Extract the [X, Y] coordinate from the center of the cell holding the provided text.  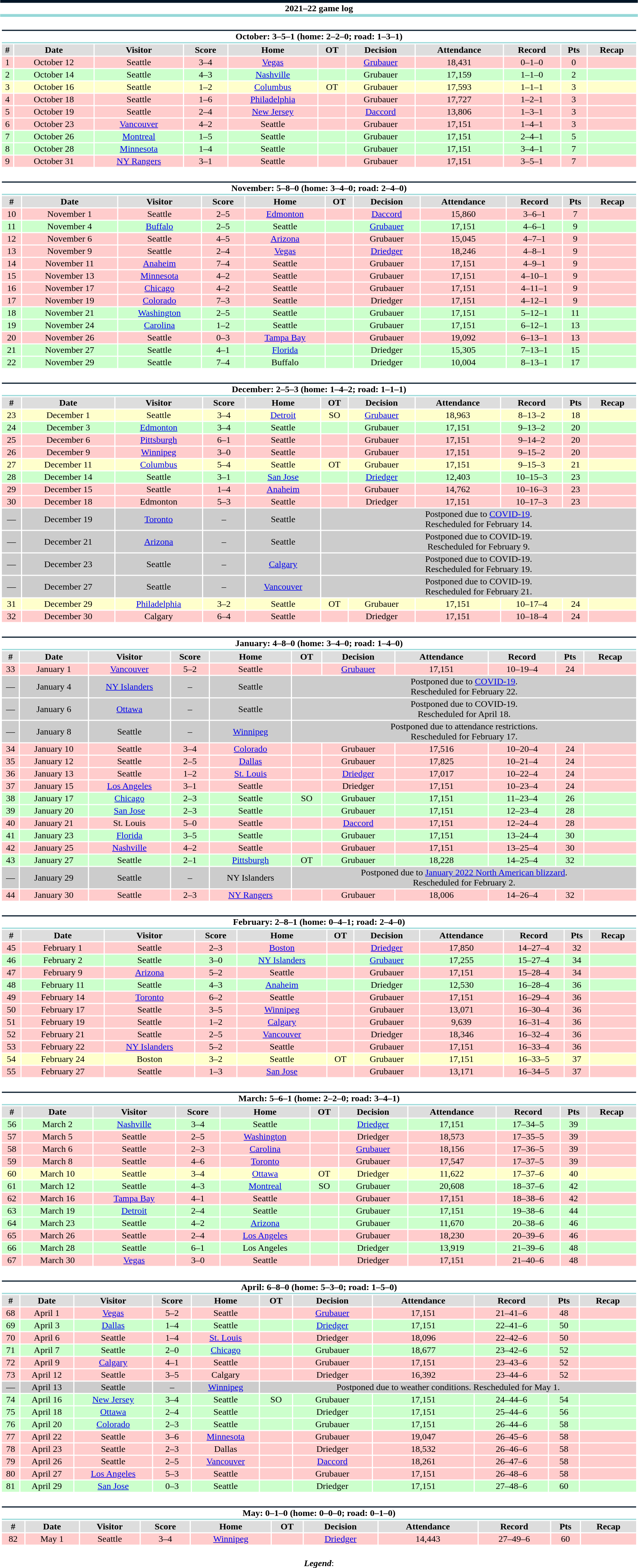
19,047 [423, 1437]
January 4 [54, 686]
23–42–6 [511, 1350]
Postponed due to COVID-19.Rescheduled for February 9. [479, 542]
January 1 [54, 669]
16–30–4 [534, 1009]
13,806 [459, 112]
66 [12, 1248]
April 18 [46, 1412]
December 6 [68, 440]
17,593 [459, 87]
18,261 [423, 1461]
January 23 [54, 836]
December 1 [68, 415]
2–4–1 [532, 137]
12,530 [461, 985]
12–23–4 [522, 811]
February 21 [63, 1034]
9–14–2 [532, 440]
February 27 [63, 1072]
January 10 [54, 749]
13,919 [452, 1248]
March 6 [58, 1149]
1–2–1 [532, 99]
15,045 [463, 239]
December 15 [68, 490]
73 [10, 1375]
February 11 [63, 985]
22 [11, 362]
10–19–4 [522, 669]
April 23 [46, 1449]
17–37–6 [528, 1174]
January 15 [54, 786]
Postponed due to COVID-19.Rescheduled for February 22. [464, 686]
15–28–4 [534, 973]
53 [11, 1047]
10–17–3 [532, 502]
13–25–4 [522, 848]
17,547 [452, 1162]
11,670 [452, 1223]
21–39–6 [528, 1248]
4–11–1 [534, 288]
December 18 [68, 502]
61 [12, 1186]
October 18 [54, 99]
29 [11, 490]
4–7–1 [534, 239]
4–12–1 [534, 301]
March 10 [58, 1174]
November 19 [70, 301]
November 6 [70, 239]
May 1 [52, 1539]
1–3–1 [532, 112]
17,727 [459, 99]
13,171 [461, 1072]
62 [12, 1198]
27–48–6 [511, 1486]
April 27 [46, 1474]
January 30 [54, 895]
April 1 [46, 1313]
1–1–0 [532, 75]
10–20–4 [522, 749]
68 [10, 1313]
December 23 [68, 564]
10–17–4 [532, 604]
63 [12, 1211]
1–3 [216, 1072]
16 [11, 288]
January: 4–8–0 (home: 3–4–0; road: 1–4–0) [319, 644]
December 11 [68, 465]
October 14 [54, 75]
4–6 [198, 1162]
1 [7, 63]
February 24 [63, 1059]
October 31 [54, 161]
6 [7, 124]
November 21 [70, 313]
21–40–6 [528, 1260]
26–44–6 [511, 1425]
4–5 [223, 239]
4–8–1 [534, 251]
14–26–4 [522, 895]
25 [11, 440]
16–28–4 [534, 985]
41 [10, 836]
18,532 [423, 1449]
Postponed due to COVID-19.Rescheduled for February 19. [479, 564]
November 11 [70, 263]
Postponed due to January 2022 North American blizzard.Rescheduled for February 2. [464, 877]
17–35–5 [528, 1137]
October 28 [54, 149]
October 23 [54, 124]
4–6–1 [534, 227]
18,156 [452, 1149]
3–6–1 [534, 214]
17–36–5 [528, 1149]
17,516 [441, 749]
10–16–3 [532, 490]
57 [12, 1137]
31 [11, 604]
43 [10, 860]
April 22 [46, 1437]
4–9–1 [534, 263]
April 29 [46, 1486]
14–27–4 [534, 948]
7–13–1 [534, 350]
18,096 [423, 1338]
6–4 [224, 616]
49 [11, 998]
March 8 [58, 1162]
March 5 [58, 1137]
April 20 [46, 1425]
47 [11, 973]
16–29–4 [534, 998]
18,677 [423, 1350]
23–44–6 [511, 1375]
69 [10, 1326]
November 4 [70, 227]
January 12 [54, 762]
33 [10, 669]
October 26 [54, 137]
12,403 [458, 477]
April 12 [46, 1375]
April 26 [46, 1461]
April 13 [46, 1387]
10–15–3 [532, 477]
78 [10, 1449]
December 21 [68, 542]
March 12 [58, 1186]
20–38–6 [528, 1223]
October 19 [54, 112]
79 [10, 1461]
26–45–6 [511, 1437]
16–33–4 [534, 1047]
27 [11, 465]
November 9 [70, 251]
17,017 [441, 774]
70 [10, 1338]
February 1 [63, 948]
0–1–0 [532, 63]
February 22 [63, 1047]
64 [12, 1223]
26–46–6 [511, 1449]
82 [13, 1539]
November 24 [70, 326]
November 13 [70, 276]
27–49–6 [514, 1539]
January 29 [54, 877]
65 [12, 1236]
71 [10, 1350]
February 19 [63, 1022]
7–3 [223, 301]
13–24–4 [522, 836]
72 [10, 1362]
February 9 [63, 973]
May: 0–1–0 (home: 0–0–0; road: 0–1–0) [319, 1513]
17,825 [441, 762]
15–27–4 [534, 960]
24–44–6 [511, 1400]
1–4–1 [532, 124]
5–12–1 [534, 313]
20,608 [452, 1186]
9,639 [461, 1022]
21–41–6 [511, 1313]
59 [12, 1162]
13,071 [461, 1009]
14,762 [458, 490]
12–24–4 [522, 823]
January 21 [54, 823]
December 14 [68, 477]
22–41–6 [511, 1326]
November: 5–8–0 (home: 3–4–0; road: 2–4–0) [319, 188]
March: 5–6–1 (home: 2–2–0; road: 3–4–1) [319, 1098]
6–13–1 [534, 337]
4–10–1 [534, 276]
18,006 [441, 895]
1–1–1 [532, 87]
December 30 [68, 616]
0 [574, 63]
5–0 [190, 823]
8 [7, 149]
3–4–1 [532, 149]
October: 3–5–1 (home: 2–2–0; road: 1–3–1) [319, 37]
October 16 [54, 87]
67 [12, 1260]
16–33–5 [534, 1059]
10–18–4 [532, 616]
April 3 [46, 1326]
January 17 [54, 798]
14 [11, 263]
75 [10, 1412]
April 16 [46, 1400]
December 9 [68, 452]
77 [10, 1437]
6–12–1 [534, 326]
16–31–4 [534, 1022]
January 8 [54, 731]
March 26 [58, 1236]
9–15–2 [532, 452]
January 20 [54, 811]
25–44–6 [511, 1412]
March 30 [58, 1260]
February 14 [63, 998]
19 [11, 326]
18,963 [458, 415]
20–39–6 [528, 1236]
18–38–6 [528, 1198]
February: 2–8–1 (home: 0–4–1; road: 2–4–0) [319, 922]
51 [11, 1022]
October 12 [54, 63]
2021–22 game log [319, 8]
December: 2–5–3 (home: 1–4–2; road: 1–1–1) [319, 390]
81 [10, 1486]
10,004 [463, 362]
14–25–4 [522, 860]
April 7 [46, 1350]
December 19 [68, 519]
1–5 [205, 137]
18,230 [452, 1236]
18,246 [463, 251]
17–34–5 [528, 1124]
November 26 [70, 337]
55 [11, 1072]
35 [10, 762]
12 [11, 239]
April 9 [46, 1362]
3–5–1 [532, 161]
17,255 [461, 960]
18,346 [461, 1034]
January 13 [54, 774]
March 23 [58, 1223]
10 [11, 214]
2–1 [190, 860]
10–22–4 [522, 774]
5–4 [224, 465]
19,092 [463, 337]
6–2 [216, 998]
January 6 [54, 709]
2–0 [172, 1350]
11–23–4 [522, 798]
17–37–5 [528, 1162]
26–48–6 [511, 1474]
March 19 [58, 1211]
76 [10, 1425]
11,622 [452, 1174]
Postponed due to COVID-19.Rescheduled for February 21. [479, 587]
April: 6–8–0 (home: 5–3–0; road: 1–5–0) [319, 1287]
15,860 [463, 214]
18,228 [441, 860]
22–42–6 [511, 1338]
19–38–6 [528, 1211]
17,159 [459, 75]
8–13–1 [534, 362]
38 [10, 798]
9–13–2 [532, 427]
9–15–3 [532, 465]
45 [11, 948]
16,392 [423, 1375]
February 17 [63, 1009]
November 17 [70, 288]
March 16 [58, 1198]
March 2 [58, 1124]
26–47–6 [511, 1461]
14,443 [428, 1539]
December 27 [68, 587]
January 25 [54, 848]
80 [10, 1474]
November 27 [70, 350]
December 29 [68, 604]
18–37–6 [528, 1186]
November 1 [70, 214]
16–34–5 [534, 1072]
April 6 [46, 1338]
23–43–6 [511, 1362]
February 2 [63, 960]
18,431 [459, 63]
74 [10, 1400]
18,573 [452, 1137]
November 29 [70, 362]
8–13–2 [532, 415]
Postponed due to COVID-19.Rescheduled for April 18. [464, 709]
15,305 [463, 350]
4 [7, 99]
December 3 [68, 427]
10–21–4 [522, 762]
January 27 [54, 860]
Postponed due to weather conditions. Rescheduled for May 1. [448, 1387]
10–23–4 [522, 786]
16–32–4 [534, 1034]
March 28 [58, 1248]
Postponed due to COVID-19.Rescheduled for February 14. [479, 519]
Postponed due to attendance restrictions.Rescheduled for February 17. [464, 731]
17,850 [461, 948]
3–6 [172, 1437]
1–6 [205, 99]
